Search for the cell housing the specified text and yield its (x, y) center coordinate. 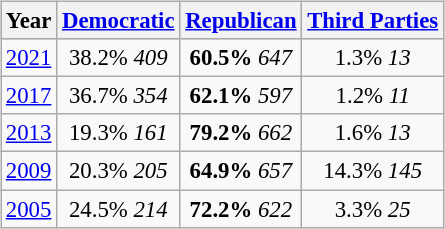
1.6% 13 (373, 133)
36.7% 354 (118, 96)
1.3% 13 (373, 58)
79.2% 662 (241, 133)
2013 (29, 133)
38.2% 409 (118, 58)
2009 (29, 171)
14.3% 145 (373, 171)
20.3% 205 (118, 171)
60.5% 647 (241, 58)
19.3% 161 (118, 133)
Year (29, 21)
1.2% 11 (373, 96)
72.2% 622 (241, 209)
64.9% 657 (241, 171)
Third Parties (373, 21)
2005 (29, 209)
62.1% 597 (241, 96)
2017 (29, 96)
3.3% 25 (373, 209)
2021 (29, 58)
Republican (241, 21)
24.5% 214 (118, 209)
Democratic (118, 21)
